Return (x, y) of the center of cell containing provided text 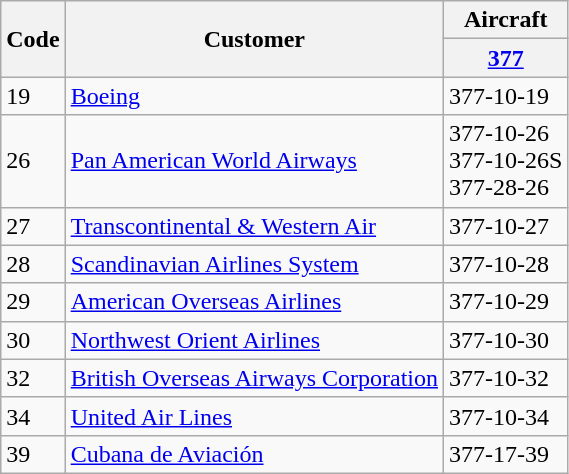
377-10-30 (506, 340)
30 (33, 340)
39 (33, 454)
Northwest Orient Airlines (254, 340)
United Air Lines (254, 416)
26 (33, 161)
Scandinavian Airlines System (254, 264)
Code (33, 39)
American Overseas Airlines (254, 302)
27 (33, 226)
28 (33, 264)
Aircraft (506, 20)
377-17-39 (506, 454)
29 (33, 302)
Transcontinental & Western Air (254, 226)
Cubana de Aviación (254, 454)
Pan American World Airways (254, 161)
32 (33, 378)
19 (33, 96)
34 (33, 416)
377-10-28 (506, 264)
377-10-26377-10-26S377-28-26 (506, 161)
377-10-27 (506, 226)
377-10-29 (506, 302)
377 (506, 58)
377-10-34 (506, 416)
377-10-19 (506, 96)
377-10-32 (506, 378)
Customer (254, 39)
Boeing (254, 96)
British Overseas Airways Corporation (254, 378)
